Provide the (X, Y) coordinate of the cell's center where the given text is located.  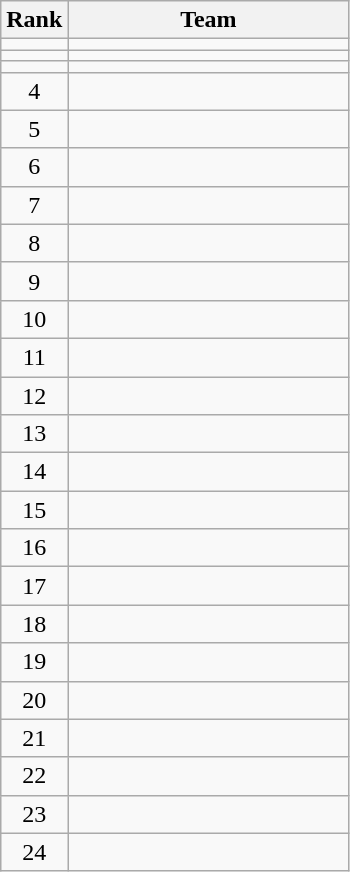
13 (34, 434)
4 (34, 91)
6 (34, 167)
7 (34, 205)
15 (34, 510)
Rank (34, 20)
17 (34, 586)
11 (34, 357)
Team (208, 20)
10 (34, 319)
24 (34, 852)
23 (34, 814)
20 (34, 700)
14 (34, 472)
16 (34, 548)
18 (34, 624)
22 (34, 776)
19 (34, 662)
9 (34, 281)
12 (34, 395)
8 (34, 243)
21 (34, 738)
5 (34, 129)
